Detect which cell encompasses the target text, then output its [x, y] center coordinate. 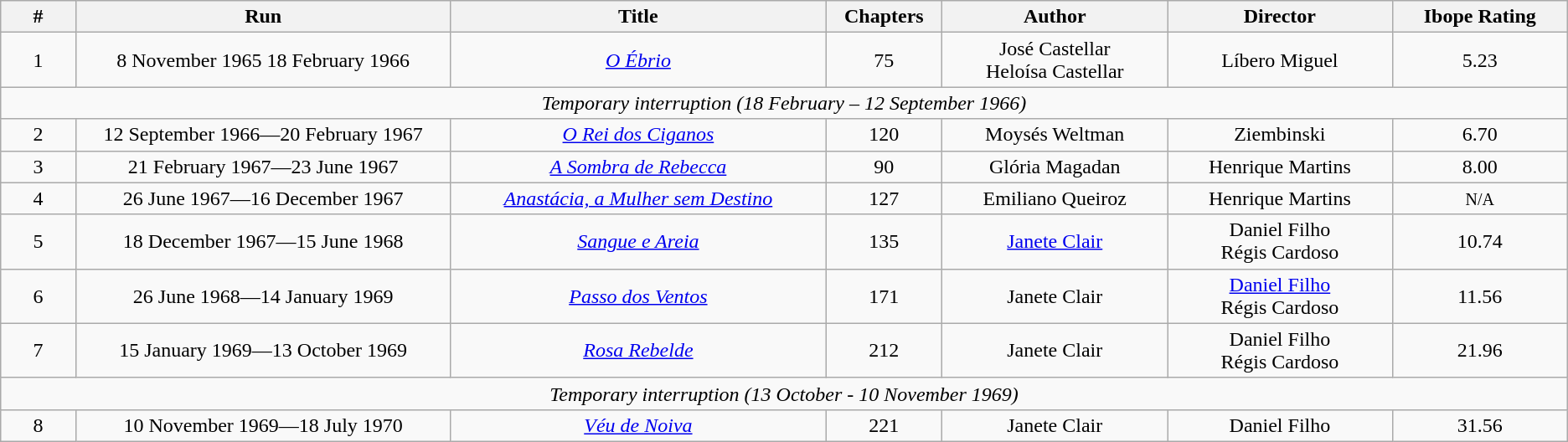
15 January 1969—13 October 1969 [263, 350]
31.56 [1479, 425]
Anastácia, a Mulher sem Destino [638, 198]
26 June 1967—16 December 1967 [263, 198]
Rosa Rebelde [638, 350]
127 [885, 198]
O Rei dos Ciganos [638, 135]
Chapters [885, 17]
18 December 1967—15 June 1968 [263, 241]
212 [885, 350]
12 September 1966—20 February 1967 [263, 135]
8.00 [1479, 167]
Emiliano Queiroz [1055, 198]
10 November 1969—18 July 1970 [263, 425]
4 [39, 198]
Sangue e Areia [638, 241]
135 [885, 241]
6 [39, 296]
Author [1055, 17]
75 [885, 60]
Véu de Noiva [638, 425]
N/A [1479, 198]
Title [638, 17]
Glória Magadan [1055, 167]
Passo dos Ventos [638, 296]
Temporary interruption (13 October - 10 November 1969) [784, 393]
11.56 [1479, 296]
221 [885, 425]
5 [39, 241]
5.23 [1479, 60]
8 [39, 425]
Director [1280, 17]
O Ébrio [638, 60]
7 [39, 350]
6.70 [1479, 135]
90 [885, 167]
10.74 [1479, 241]
171 [885, 296]
# [39, 17]
Temporary interruption (18 February – 12 September 1966) [784, 103]
8 November 1965 18 February 1966 [263, 60]
120 [885, 135]
Ziembinski [1280, 135]
2 [39, 135]
Moysés Weltman [1055, 135]
21.96 [1479, 350]
Run [263, 17]
26 June 1968—14 January 1969 [263, 296]
Daniel Filho [1280, 425]
Ibope Rating [1479, 17]
José CastellarHeloísa Castellar [1055, 60]
21 February 1967—23 June 1967 [263, 167]
A Sombra de Rebecca [638, 167]
Líbero Miguel [1280, 60]
1 [39, 60]
3 [39, 167]
